For the text-containing cell, return its midpoint in [x, y] coordinate format. 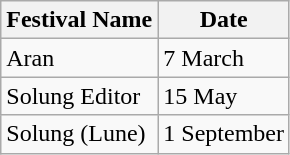
Date [224, 20]
1 September [224, 134]
15 May [224, 96]
Aran [80, 58]
Solung (Lune) [80, 134]
7 March [224, 58]
Solung Editor [80, 96]
Festival Name [80, 20]
